Pinpoint the cell where the given text exists, returning its [x, y] midpoint coordinate. 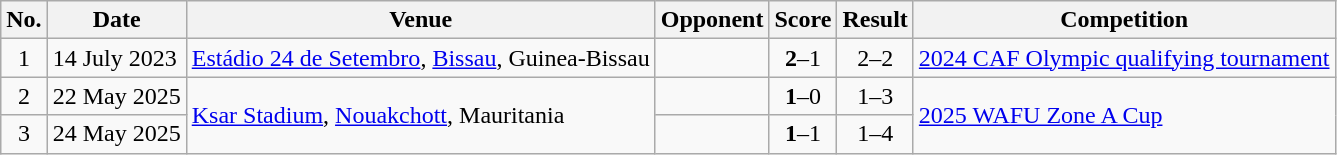
Ksar Stadium, Nouakchott, Mauritania [420, 115]
14 July 2023 [116, 58]
Date [116, 20]
Score [803, 20]
1–0 [803, 96]
1–4 [875, 134]
Competition [1124, 20]
24 May 2025 [116, 134]
1–3 [875, 96]
No. [24, 20]
1–1 [803, 134]
2–2 [875, 58]
2024 CAF Olympic qualifying tournament [1124, 58]
Estádio 24 de Setembro, Bissau, Guinea-Bissau [420, 58]
22 May 2025 [116, 96]
2025 WAFU Zone A Cup [1124, 115]
Result [875, 20]
Venue [420, 20]
2–1 [803, 58]
3 [24, 134]
1 [24, 58]
2 [24, 96]
Opponent [712, 20]
